Locate the cell with the specified text and output its (X, Y) center coordinate. 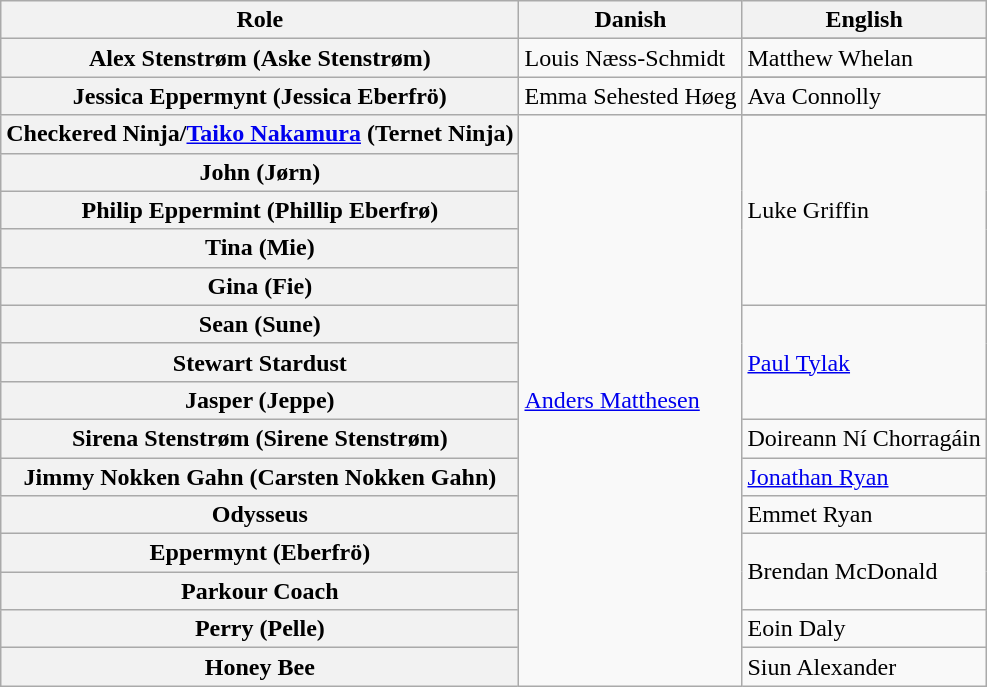
Luke Griffin (864, 210)
Eppermynt (Eberfrö) (260, 553)
Parkour Coach (260, 591)
Stewart Stardust (260, 362)
Perry (Pelle) (260, 629)
Jasper (Jeppe) (260, 400)
Anders Matthesen (630, 400)
Role (260, 20)
Jessica Eppermynt (Jessica Eberfrö) (260, 96)
Sirena Stenstrøm (Sirene Stenstrøm) (260, 438)
Eoin Daly (864, 629)
Danish (630, 20)
Tina (Mie) (260, 248)
Paul Tylak (864, 362)
Emma Sehested Høeg (630, 96)
Matthew Whelan (864, 58)
Ava Connolly (864, 96)
English (864, 20)
Brendan McDonald (864, 572)
Doireann Ní Chorragáin (864, 438)
Philip Eppermint (Phillip Eberfrø) (260, 210)
Emmet Ryan (864, 515)
Checkered Ninja/Taiko Nakamura (Ternet Ninja) (260, 134)
Louis Næss-Schmidt (630, 58)
John (Jørn) (260, 172)
Honey Bee (260, 667)
Siun Alexander (864, 667)
Jimmy Nokken Gahn (Carsten Nokken Gahn) (260, 477)
Odysseus (260, 515)
Alex Stenstrøm (Aske Stenstrøm) (260, 58)
Jonathan Ryan (864, 477)
Sean (Sune) (260, 324)
Gina (Fie) (260, 286)
